Pinpoint the cell where the given text exists, returning its (X, Y) midpoint coordinate. 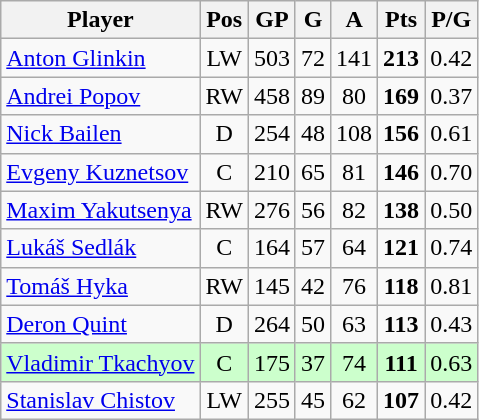
37 (312, 362)
0.74 (452, 248)
50 (312, 324)
276 (272, 210)
138 (402, 210)
113 (402, 324)
48 (312, 134)
111 (402, 362)
121 (402, 248)
Vladimir Tkachyov (100, 362)
146 (402, 172)
Deron Quint (100, 324)
0.37 (452, 96)
65 (312, 172)
Maxim Yakutsenya (100, 210)
72 (312, 58)
0.70 (452, 172)
76 (354, 286)
GP (272, 20)
74 (354, 362)
82 (354, 210)
63 (354, 324)
64 (354, 248)
107 (402, 400)
81 (354, 172)
164 (272, 248)
62 (354, 400)
169 (402, 96)
89 (312, 96)
Tomáš Hyka (100, 286)
Nick Bailen (100, 134)
A (354, 20)
56 (312, 210)
156 (402, 134)
Evgeny Kuznetsov (100, 172)
42 (312, 286)
503 (272, 58)
210 (272, 172)
Stanislav Chistov (100, 400)
G (312, 20)
0.81 (452, 286)
0.50 (452, 210)
Andrei Popov (100, 96)
0.61 (452, 134)
P/G (452, 20)
458 (272, 96)
213 (402, 58)
0.63 (452, 362)
175 (272, 362)
254 (272, 134)
255 (272, 400)
Anton Glinkin (100, 58)
0.43 (452, 324)
118 (402, 286)
Player (100, 20)
264 (272, 324)
Lukáš Sedlák (100, 248)
Pts (402, 20)
108 (354, 134)
45 (312, 400)
80 (354, 96)
141 (354, 58)
57 (312, 248)
145 (272, 286)
Pos (224, 20)
